Extract the [x, y] coordinate from the center of the cell holding the provided text.  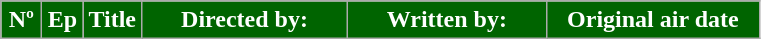
Nº [22, 20]
Written by: [448, 20]
Directed by: [244, 20]
Ep [62, 20]
Original air date [653, 20]
Title [112, 20]
